For the text-containing cell, return its midpoint in [x, y] coordinate format. 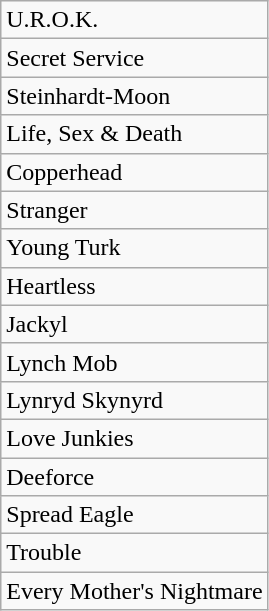
Every Mother's Nightmare [134, 591]
Life, Sex & Death [134, 134]
Trouble [134, 553]
Secret Service [134, 58]
Copperhead [134, 172]
Stranger [134, 210]
Steinhardt-Moon [134, 96]
U.R.O.K. [134, 20]
Jackyl [134, 324]
Lynryd Skynyrd [134, 400]
Heartless [134, 286]
Spread Eagle [134, 515]
Love Junkies [134, 438]
Young Turk [134, 248]
Lynch Mob [134, 362]
Deeforce [134, 477]
